Locate the cell with the specified text and output its (x, y) center coordinate. 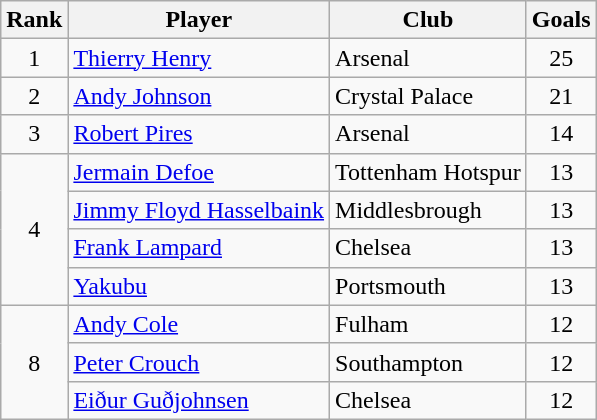
2 (34, 96)
Goals (561, 20)
3 (34, 134)
Crystal Palace (428, 96)
Rank (34, 20)
Jermain Defoe (199, 172)
Frank Lampard (199, 248)
21 (561, 96)
4 (34, 229)
Andy Johnson (199, 96)
1 (34, 58)
Club (428, 20)
Jimmy Floyd Hasselbaink (199, 210)
Thierry Henry (199, 58)
Peter Crouch (199, 362)
Eiður Guðjohnsen (199, 400)
Middlesbrough (428, 210)
14 (561, 134)
8 (34, 362)
Player (199, 20)
Yakubu (199, 286)
Portsmouth (428, 286)
Robert Pires (199, 134)
Tottenham Hotspur (428, 172)
25 (561, 58)
Fulham (428, 324)
Southampton (428, 362)
Andy Cole (199, 324)
